Find where the given text appears and provide that cell's center as (x, y) coordinate. 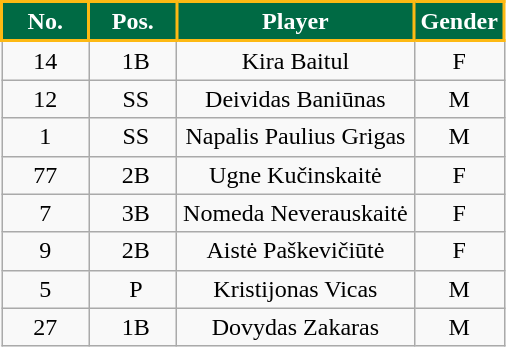
Dovydas Zakaras (296, 327)
No. (46, 22)
Kira Baitul (296, 60)
14 (46, 60)
12 (46, 99)
Aistė Paškevičiūtė (296, 251)
5 (46, 289)
9 (46, 251)
77 (46, 175)
7 (46, 213)
Ugne Kučinskaitė (296, 175)
27 (46, 327)
Gender (459, 22)
3B (133, 213)
Player (296, 22)
P (133, 289)
Deividas Baniūnas (296, 99)
1 (46, 137)
Nomeda Neverauskaitė (296, 213)
Kristijonas Vicas (296, 289)
Napalis Paulius Grigas (296, 137)
Pos. (133, 22)
